Provide the [x, y] coordinate of the cell's center where the given text is located.  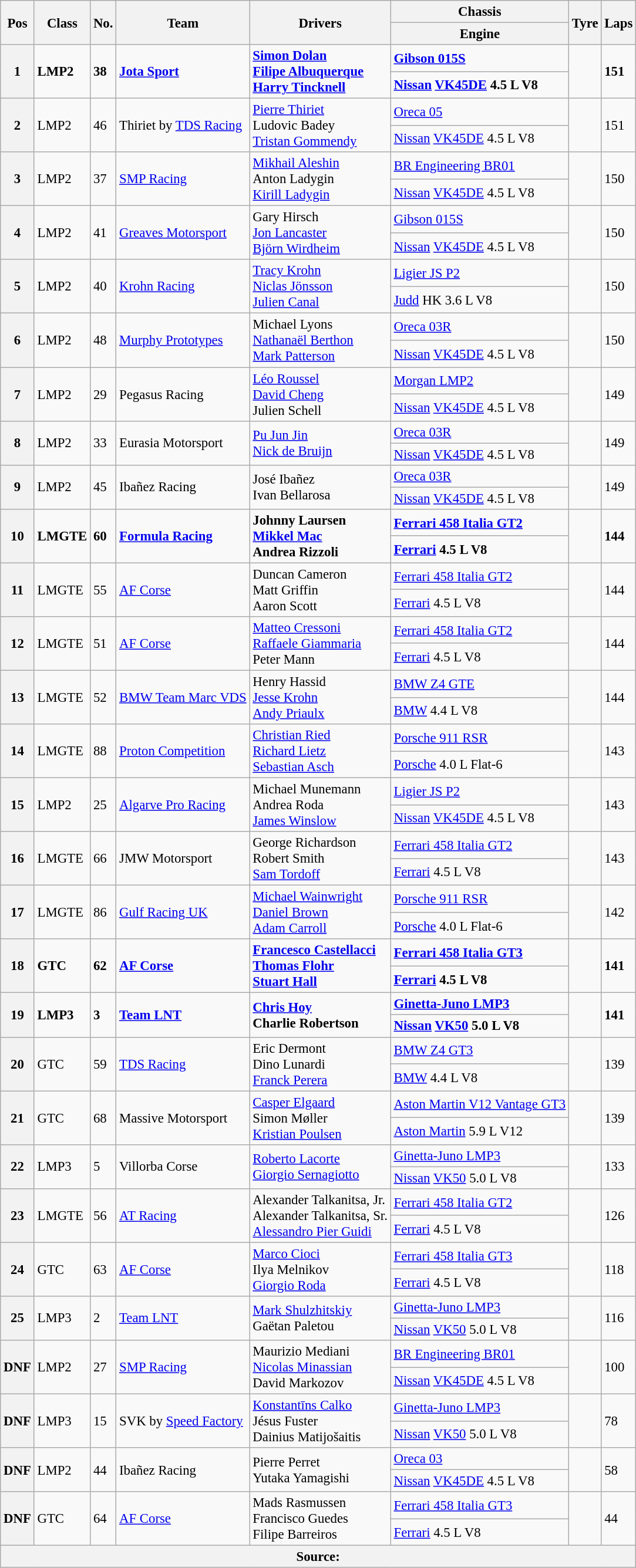
126 [619, 1216]
Francesco Castellacci Thomas Flohr Stuart Hall [320, 966]
Eurasia Motorsport [183, 442]
Michael Munemann Andrea Roda James Winslow [320, 805]
60 [103, 536]
Laps [619, 22]
4 [18, 233]
Aston Martin V12 Vantage GT3 [479, 1104]
17 [18, 913]
Greaves Motorsport [183, 233]
Maurizio Mediani Nicolas Minassian David Markozov [320, 1367]
45 [103, 487]
Formula Racing [183, 536]
Jota Sport [183, 72]
133 [619, 1167]
68 [103, 1118]
Johnny Laursen Mikkel Mac Andrea Rizzoli [320, 536]
66 [103, 859]
27 [103, 1367]
7 [18, 394]
Oreca 05 [479, 112]
12 [18, 644]
8 [18, 442]
Henry Hassid Jesse Krohn Andy Priaulx [320, 697]
78 [619, 1421]
José Ibañez Ivan Bellarosa [320, 487]
Proton Competition [183, 751]
Mads Rasmussen Francisco Guedes Filipe Barreiros [320, 1519]
JMW Motorsport [183, 859]
Eric Dermont Dino Lunardi Franck Perera [320, 1064]
Mikhail Aleshin Anton Ladygin Kirill Ladygin [320, 179]
Mark Shulzhitskiy Gaëtan Paletou [320, 1318]
Matteo Cressoni Raffaele Giammaria Peter Mann [320, 644]
58 [619, 1469]
Tracy Krohn Niclas Jönsson Julien Canal [320, 286]
Oreca 03 [479, 1459]
62 [103, 966]
52 [103, 697]
Casper Elgaard Simon Møller Kristian Poulsen [320, 1118]
13 [18, 697]
10 [18, 536]
George Richardson Robert Smith Sam Tordoff [320, 859]
24 [18, 1269]
Drivers [320, 22]
Alexander Talkanitsa, Jr. Alexander Talkanitsa, Sr. Alessandro Pier Guidi [320, 1216]
Judd HK 3.6 L V8 [479, 300]
118 [619, 1269]
Pierre Perret Yutaka Yamagishi [320, 1469]
16 [18, 859]
6 [18, 340]
22 [18, 1167]
Team [183, 22]
No. [103, 22]
41 [103, 233]
Pos [18, 22]
Aston Martin 5.9 L V12 [479, 1131]
Gary Hirsch Jon Lancaster Björn Wirdheim [320, 233]
51 [103, 644]
Roberto Lacorte Giorgio Sernagiotto [320, 1167]
Konstantīns Calko Jésus Fuster Dainius Matijošaitis [320, 1421]
Christian Ried Richard Lietz Sebastian Asch [320, 751]
Michael Wainwright Daniel Brown Adam Carroll [320, 913]
59 [103, 1064]
Villorba Corse [183, 1167]
37 [103, 179]
BMW Z4 GT3 [479, 1050]
SVK by Speed Factory [183, 1421]
Engine [479, 34]
11 [18, 590]
23 [18, 1216]
Murphy Prototypes [183, 340]
Krohn Racing [183, 286]
Pu Jun Jin Nick de Bruijn [320, 442]
18 [18, 966]
21 [18, 1118]
142 [619, 913]
Gulf Racing UK [183, 913]
Léo Roussel David Cheng Julien Schell [320, 394]
Marco Cioci Ilya Melnikov Giorgio Roda [320, 1269]
55 [103, 590]
Source: [318, 1557]
Michael Lyons Nathanaël Berthon Mark Patterson [320, 340]
100 [619, 1367]
Pierre Thiriet Ludovic Badey Tristan Gommendy [320, 126]
Duncan Cameron Matt Griffin Aaron Scott [320, 590]
AT Racing [183, 1216]
38 [103, 72]
Massive Motorsport [183, 1118]
Thiriet by TDS Racing [183, 126]
20 [18, 1064]
Tyre [585, 22]
116 [619, 1318]
Chassis [479, 12]
BMW Z4 GTE [479, 684]
64 [103, 1519]
48 [103, 340]
56 [103, 1216]
46 [103, 126]
40 [103, 286]
BMW Team Marc VDS [183, 697]
Class [62, 22]
1 [18, 72]
Morgan LMP2 [479, 381]
29 [103, 394]
Pegasus Racing [183, 394]
86 [103, 913]
14 [18, 751]
19 [18, 1015]
9 [18, 487]
33 [103, 442]
88 [103, 751]
Chris Hoy Charlie Robertson [320, 1015]
Algarve Pro Racing [183, 805]
TDS Racing [183, 1064]
Simon Dolan Filipe Albuquerque Harry Tincknell [320, 72]
63 [103, 1269]
